Extract the [x, y] coordinate from the center of the cell holding the provided text.  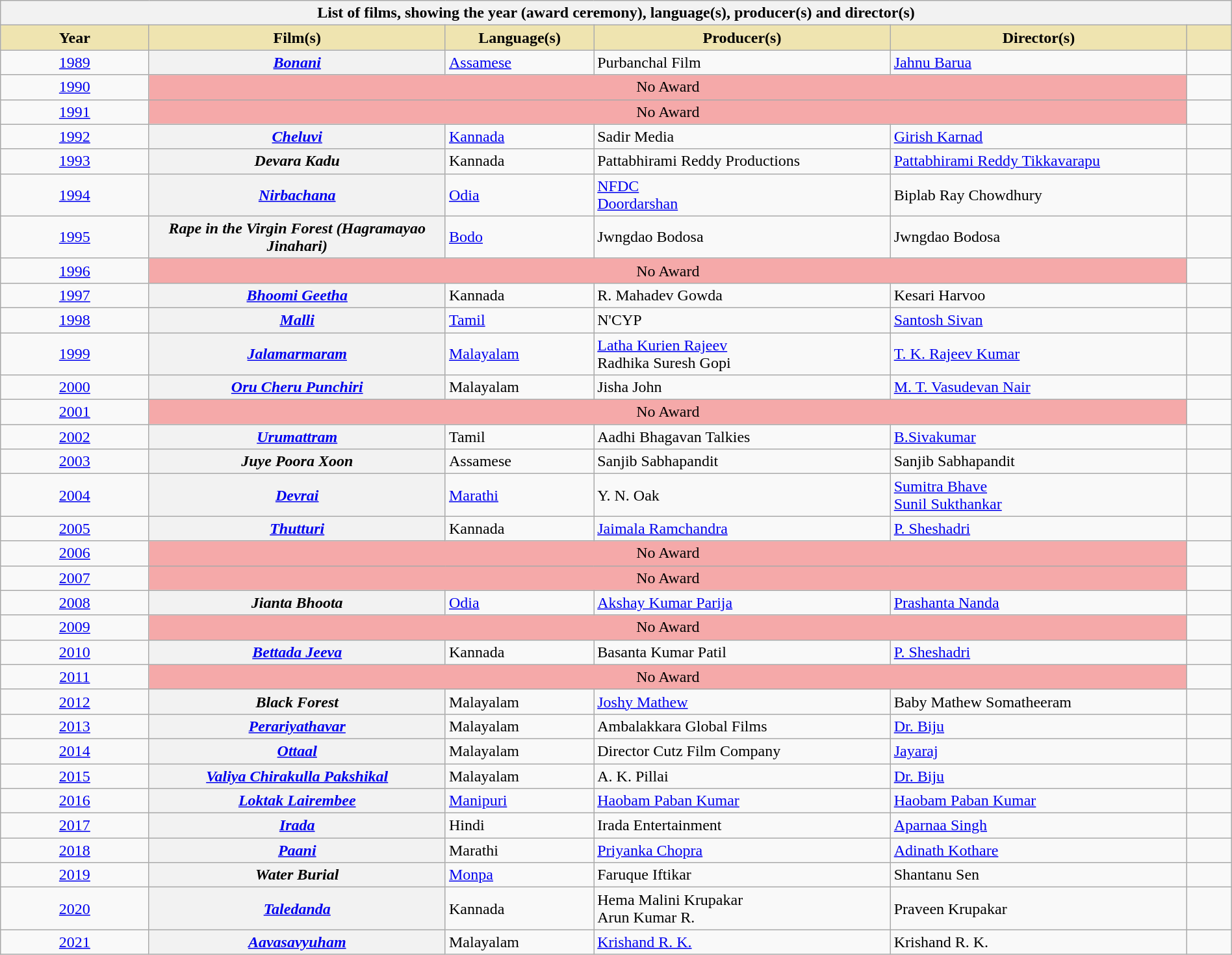
2011 [75, 677]
Purbanchal Film [742, 62]
Black Forest [297, 701]
2005 [75, 529]
A. K. Pillai [742, 776]
1995 [75, 237]
Film(s) [297, 38]
1991 [75, 112]
Director(s) [1038, 38]
Oru Cheru Punchiri [297, 387]
2012 [75, 701]
Akshay Kumar Parija [742, 603]
Pattabhirami Reddy Productions [742, 161]
2019 [75, 875]
Basanta Kumar Patil [742, 652]
Manipuri [519, 801]
2001 [75, 412]
1989 [75, 62]
1994 [75, 195]
Year [75, 38]
Biplab Ray Chowdhury [1038, 195]
Jayaraj [1038, 751]
Faruque Iftikar [742, 875]
2018 [75, 850]
Paani [297, 850]
Aadhi Bhagavan Talkies [742, 437]
2020 [75, 909]
Valiya Chirakulla Pakshikal [297, 776]
Monpa [519, 875]
Jahnu Barua [1038, 62]
B.Sivakumar [1038, 437]
1997 [75, 295]
Jaimala Ramchandra [742, 529]
Irada [297, 826]
Bodo [519, 237]
Producer(s) [742, 38]
Nirbachana [297, 195]
1993 [75, 161]
Joshy Mathew [742, 701]
1992 [75, 137]
Urumattram [297, 437]
2021 [75, 942]
Shantanu Sen [1038, 875]
Sumitra BhaveSunil Sukthankar [1038, 495]
Ottaal [297, 751]
Prashanta Nanda [1038, 603]
Hema Malini Krupakar Arun Kumar R. [742, 909]
2006 [75, 553]
Praveen Krupakar [1038, 909]
List of films, showing the year (award ceremony), language(s), producer(s) and director(s) [616, 13]
Water Burial [297, 875]
Juye Poora Xoon [297, 462]
2010 [75, 652]
1998 [75, 320]
Bonani [297, 62]
2015 [75, 776]
Jianta Bhoota [297, 603]
Thutturi [297, 529]
T. K. Rajeev Kumar [1038, 354]
Jalamarmaram [297, 354]
Y. N. Oak [742, 495]
2000 [75, 387]
N'CYP [742, 320]
Director Cutz Film Company [742, 751]
Taledanda [297, 909]
Baby Mathew Somatheeram [1038, 701]
1999 [75, 354]
Pattabhirami Reddy Tikkavarapu [1038, 161]
Ambalakkara Global Films [742, 726]
Bhoomi Geetha [297, 295]
2009 [75, 627]
2003 [75, 462]
Language(s) [519, 38]
Rape in the Virgin Forest (Hagramayao Jinahari) [297, 237]
Hindi [519, 826]
Irada Entertainment [742, 826]
Sadir Media [742, 137]
Devara Kadu [297, 161]
Aavasavyuham [297, 942]
2002 [75, 437]
Cheluvi [297, 137]
2004 [75, 495]
1996 [75, 270]
Malli [297, 320]
Devrai [297, 495]
Santosh Sivan [1038, 320]
2017 [75, 826]
2013 [75, 726]
2016 [75, 801]
2008 [75, 603]
NFDCDoordarshan [742, 195]
R. Mahadev Gowda [742, 295]
Aparnaa Singh [1038, 826]
Kesari Harvoo [1038, 295]
Perariyathavar [297, 726]
1990 [75, 87]
M. T. Vasudevan Nair [1038, 387]
2007 [75, 578]
Latha Kurien RajeevRadhika Suresh Gopi [742, 354]
Priyanka Chopra [742, 850]
Bettada Jeeva [297, 652]
Girish Karnad [1038, 137]
2014 [75, 751]
Adinath Kothare [1038, 850]
Loktak Lairembee [297, 801]
Jisha John [742, 387]
